Capture the cell that displays the provided text and extract its [x, y] central coordinate. 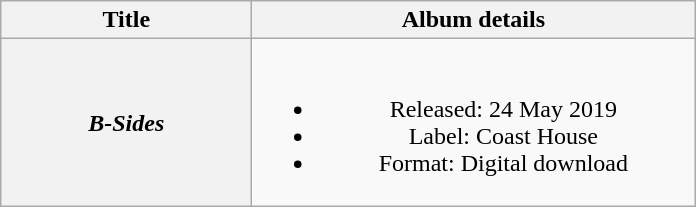
Title [126, 20]
B-Sides [126, 122]
Album details [474, 20]
Released: 24 May 2019Label: Coast HouseFormat: Digital download [474, 122]
